Capture the cell that displays the provided text and extract its (x, y) central coordinate. 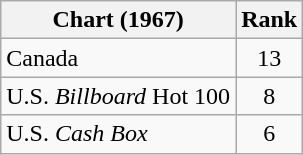
Chart (1967) (118, 20)
13 (270, 58)
6 (270, 134)
U.S. Billboard Hot 100 (118, 96)
Canada (118, 58)
Rank (270, 20)
U.S. Cash Box (118, 134)
8 (270, 96)
